Return (x, y) of the center of cell containing provided text 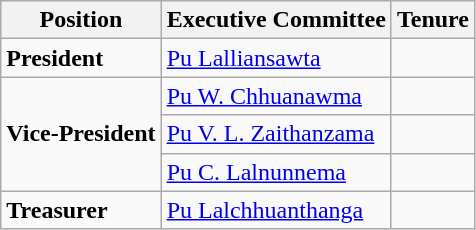
Executive Committee (276, 20)
Pu Lalliansawta (276, 58)
Vice-President (81, 134)
Pu W. Chhuanawma (276, 96)
Treasurer (81, 210)
Pu V. L. Zaithanzama (276, 134)
Tenure (432, 20)
President (81, 58)
Pu Lalchhuanthanga (276, 210)
Pu C. Lalnunnema (276, 172)
Position (81, 20)
